Determine the (x, y) coordinate at the center of the cell enclosing the given text.  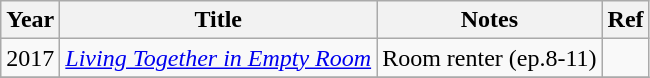
Room renter (ep.8-11) (490, 58)
2017 (30, 58)
Notes (490, 20)
Ref (626, 20)
Living Together in Empty Room (218, 58)
Title (218, 20)
Year (30, 20)
